Output the [x, y] coordinate of the center of the cell containing the given text.  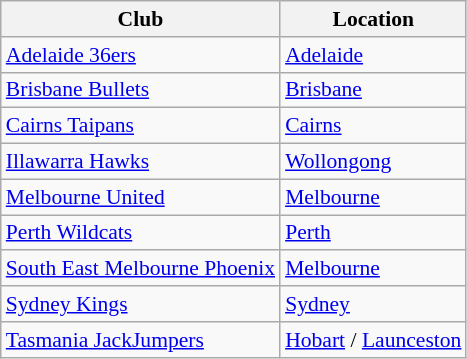
Sydney [373, 304]
Illawarra Hawks [140, 162]
Cairns [373, 126]
Wollongong [373, 162]
Location [373, 19]
Tasmania JackJumpers [140, 340]
Adelaide [373, 55]
Perth Wildcats [140, 233]
Brisbane [373, 90]
Perth [373, 233]
Brisbane Bullets [140, 90]
Melbourne United [140, 197]
Club [140, 19]
Hobart / Launceston [373, 340]
South East Melbourne Phoenix [140, 269]
Sydney Kings [140, 304]
Cairns Taipans [140, 126]
Adelaide 36ers [140, 55]
